Return the [x, y] coordinate for the center point of the cell that contains the specified text.  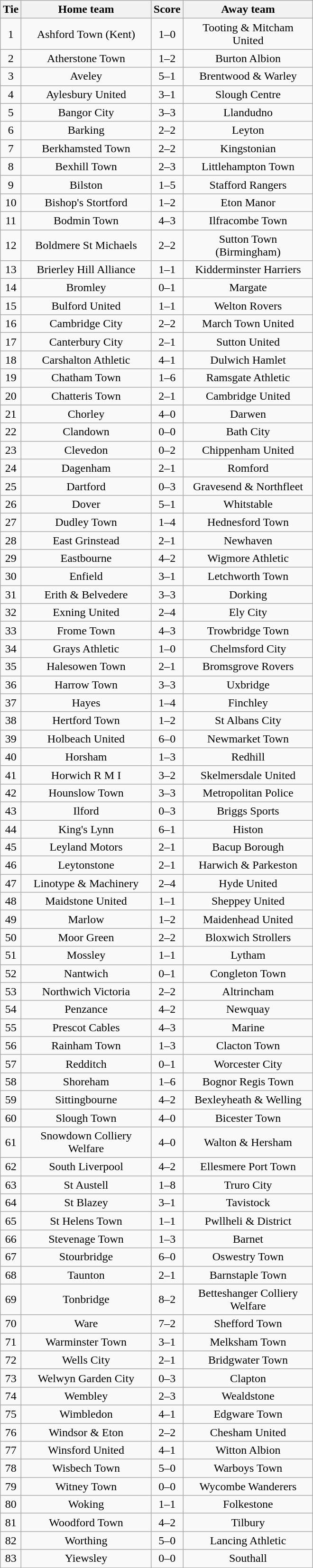
19 [11, 378]
51 [11, 955]
48 [11, 901]
68 [11, 1275]
31 [11, 595]
Clapton [248, 1378]
Snowdown Colliery Welfare [86, 1143]
Horwich R M I [86, 775]
11 [11, 220]
Dulwich Hamlet [248, 360]
Lytham [248, 955]
7–2 [167, 1324]
Wealdstone [248, 1396]
Witton Albion [248, 1450]
Chatteris Town [86, 396]
Altrincham [248, 991]
Stevenage Town [86, 1239]
Warboys Town [248, 1468]
Edgware Town [248, 1414]
Dover [86, 504]
Bicester Town [248, 1118]
Mossley [86, 955]
Southall [248, 1559]
Lancing Athletic [248, 1540]
Cambridge City [86, 324]
Barking [86, 130]
Ilfracombe Town [248, 220]
Bulford United [86, 306]
Bishop's Stortford [86, 202]
Cambridge United [248, 396]
64 [11, 1203]
Tilbury [248, 1522]
St Helens Town [86, 1221]
Harrow Town [86, 685]
52 [11, 973]
Bridgwater Town [248, 1360]
Wycombe Wanderers [248, 1486]
21 [11, 414]
Truro City [248, 1185]
Dartford [86, 486]
Trowbridge Town [248, 631]
Grays Athletic [86, 649]
Windsor & Eton [86, 1432]
Away team [248, 9]
13 [11, 270]
East Grinstead [86, 540]
Llandudno [248, 112]
Harwich & Parkeston [248, 865]
Finchley [248, 703]
Bacup Borough [248, 847]
Wells City [86, 1360]
Enfield [86, 577]
8 [11, 166]
Canterbury City [86, 342]
Moor Green [86, 937]
Exning United [86, 613]
Hertford Town [86, 721]
34 [11, 649]
71 [11, 1342]
Bath City [248, 432]
King's Lynn [86, 829]
Chelmsford City [248, 649]
Hednesford Town [248, 522]
82 [11, 1540]
Slough Town [86, 1118]
St Blazey [86, 1203]
Sittingbourne [86, 1100]
Maidenhead United [248, 919]
Pwllheli & District [248, 1221]
Ashford Town (Kent) [86, 34]
Bloxwich Strollers [248, 937]
80 [11, 1504]
Wembley [86, 1396]
Hounslow Town [86, 793]
Winsford United [86, 1450]
Penzance [86, 1009]
Aylesbury United [86, 94]
17 [11, 342]
Wigmore Athletic [248, 559]
83 [11, 1559]
39 [11, 739]
Oswestry Town [248, 1257]
Ramsgate Athletic [248, 378]
76 [11, 1432]
Shoreham [86, 1082]
Worthing [86, 1540]
38 [11, 721]
Briggs Sports [248, 811]
Berkhamsted Town [86, 148]
Worcester City [248, 1064]
Carshalton Athletic [86, 360]
Dudley Town [86, 522]
4 [11, 94]
42 [11, 793]
8–2 [167, 1299]
73 [11, 1378]
Bromsgrove Rovers [248, 667]
44 [11, 829]
Bangor City [86, 112]
63 [11, 1185]
Betteshanger Colliery Welfare [248, 1299]
28 [11, 540]
Home team [86, 9]
Histon [248, 829]
60 [11, 1118]
75 [11, 1414]
25 [11, 486]
6 [11, 130]
Hayes [86, 703]
Woodford Town [86, 1522]
Brierley Hill Alliance [86, 270]
Boldmere St Michaels [86, 245]
Folkestone [248, 1504]
18 [11, 360]
3 [11, 76]
Prescot Cables [86, 1027]
Tavistock [248, 1203]
Chesham United [248, 1432]
Walton & Hersham [248, 1143]
79 [11, 1486]
12 [11, 245]
Sheppey United [248, 901]
Leyland Motors [86, 847]
Uxbridge [248, 685]
36 [11, 685]
Shefford Town [248, 1324]
46 [11, 865]
66 [11, 1239]
62 [11, 1167]
Woking [86, 1504]
Whitstable [248, 504]
Dagenham [86, 468]
61 [11, 1143]
53 [11, 991]
Redditch [86, 1064]
March Town United [248, 324]
59 [11, 1100]
Barnstaple Town [248, 1275]
Bilston [86, 184]
78 [11, 1468]
Kidderminster Harriers [248, 270]
27 [11, 522]
24 [11, 468]
Ely City [248, 613]
29 [11, 559]
Eton Manor [248, 202]
Brentwood & Warley [248, 76]
30 [11, 577]
41 [11, 775]
49 [11, 919]
Dorking [248, 595]
Gravesend & Northfleet [248, 486]
9 [11, 184]
72 [11, 1360]
45 [11, 847]
Margate [248, 288]
Aveley [86, 76]
St Albans City [248, 721]
23 [11, 450]
81 [11, 1522]
Newhaven [248, 540]
Stafford Rangers [248, 184]
Welwyn Garden City [86, 1378]
58 [11, 1082]
Newmarket Town [248, 739]
50 [11, 937]
Taunton [86, 1275]
Leytonstone [86, 865]
Welton Rovers [248, 306]
Yiewsley [86, 1559]
Witney Town [86, 1486]
14 [11, 288]
1–5 [167, 184]
Redhill [248, 757]
43 [11, 811]
Skelmersdale United [248, 775]
56 [11, 1045]
Ware [86, 1324]
20 [11, 396]
Kingstonian [248, 148]
Metropolitan Police [248, 793]
Holbeach United [86, 739]
69 [11, 1299]
70 [11, 1324]
Score [167, 9]
65 [11, 1221]
Eastbourne [86, 559]
Tie [11, 9]
Darwen [248, 414]
Clacton Town [248, 1045]
Maidstone United [86, 901]
Newquay [248, 1009]
Romford [248, 468]
Barnet [248, 1239]
South Liverpool [86, 1167]
Chippenham United [248, 450]
Sutton Town (Birmingham) [248, 245]
5 [11, 112]
6–1 [167, 829]
Marine [248, 1027]
Letchworth Town [248, 577]
Rainham Town [86, 1045]
Sutton United [248, 342]
Clevedon [86, 450]
Tonbridge [86, 1299]
Frome Town [86, 631]
Bognor Regis Town [248, 1082]
Tooting & Mitcham United [248, 34]
54 [11, 1009]
Ilford [86, 811]
26 [11, 504]
10 [11, 202]
Erith & Belvedere [86, 595]
67 [11, 1257]
Wimbledon [86, 1414]
Northwich Victoria [86, 991]
1 [11, 34]
Halesowen Town [86, 667]
Warminster Town [86, 1342]
22 [11, 432]
1–8 [167, 1185]
Bexhill Town [86, 166]
Clandown [86, 432]
Horsham [86, 757]
37 [11, 703]
Linotype & Machinery [86, 883]
7 [11, 148]
Chorley [86, 414]
Ellesmere Port Town [248, 1167]
15 [11, 306]
Wisbech Town [86, 1468]
Bromley [86, 288]
Congleton Town [248, 973]
77 [11, 1450]
Slough Centre [248, 94]
Marlow [86, 919]
57 [11, 1064]
2 [11, 58]
Hyde United [248, 883]
35 [11, 667]
Stourbridge [86, 1257]
Nantwich [86, 973]
Littlehampton Town [248, 166]
0–2 [167, 450]
3–2 [167, 775]
St Austell [86, 1185]
55 [11, 1027]
40 [11, 757]
47 [11, 883]
16 [11, 324]
Chatham Town [86, 378]
74 [11, 1396]
Burton Albion [248, 58]
Leyton [248, 130]
Melksham Town [248, 1342]
33 [11, 631]
Atherstone Town [86, 58]
32 [11, 613]
Bodmin Town [86, 220]
Bexleyheath & Welling [248, 1100]
